Output the (x, y) coordinate of the center of the cell containing the given text.  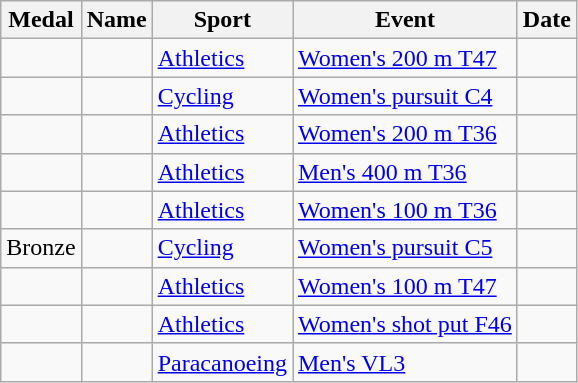
Sport (222, 20)
Women's 200 m T36 (404, 134)
Women's shot put F46 (404, 324)
Event (404, 20)
Medal (41, 20)
Women's pursuit C5 (404, 248)
Name (116, 20)
Date (546, 20)
Men's VL3 (404, 362)
Paracanoeing (222, 362)
Women's 100 m T47 (404, 286)
Women's pursuit C4 (404, 96)
Women's 100 m T36 (404, 210)
Bronze (41, 248)
Men's 400 m T36 (404, 172)
Women's 200 m T47 (404, 58)
